Pinpoint the cell where the given text exists, returning its [x, y] midpoint coordinate. 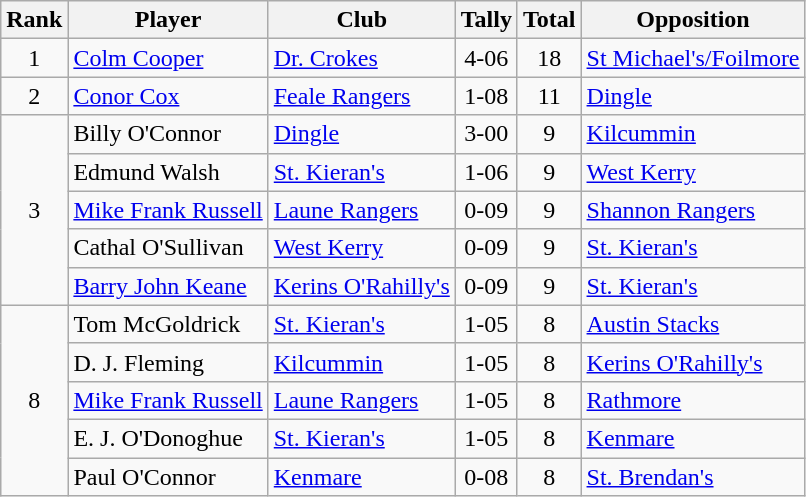
Rank [34, 20]
D. J. Fleming [168, 362]
Tom McGoldrick [168, 324]
St Michael's/Foilmore [693, 58]
Rathmore [693, 400]
1 [34, 58]
11 [549, 96]
Edmund Walsh [168, 172]
Cathal O'Sullivan [168, 248]
18 [549, 58]
3-00 [486, 134]
1-06 [486, 172]
1-08 [486, 96]
Feale Rangers [362, 96]
Shannon Rangers [693, 210]
Opposition [693, 20]
St. Brendan's [693, 477]
Austin Stacks [693, 324]
Total [549, 20]
Tally [486, 20]
Colm Cooper [168, 58]
Billy O'Connor [168, 134]
2 [34, 96]
3 [34, 210]
Conor Cox [168, 96]
Barry John Keane [168, 286]
Player [168, 20]
4-06 [486, 58]
Club [362, 20]
E. J. O'Donoghue [168, 438]
0-08 [486, 477]
Paul O'Connor [168, 477]
Dr. Crokes [362, 58]
